Return the [x, y] coordinate for the center point of the cell that contains the specified text.  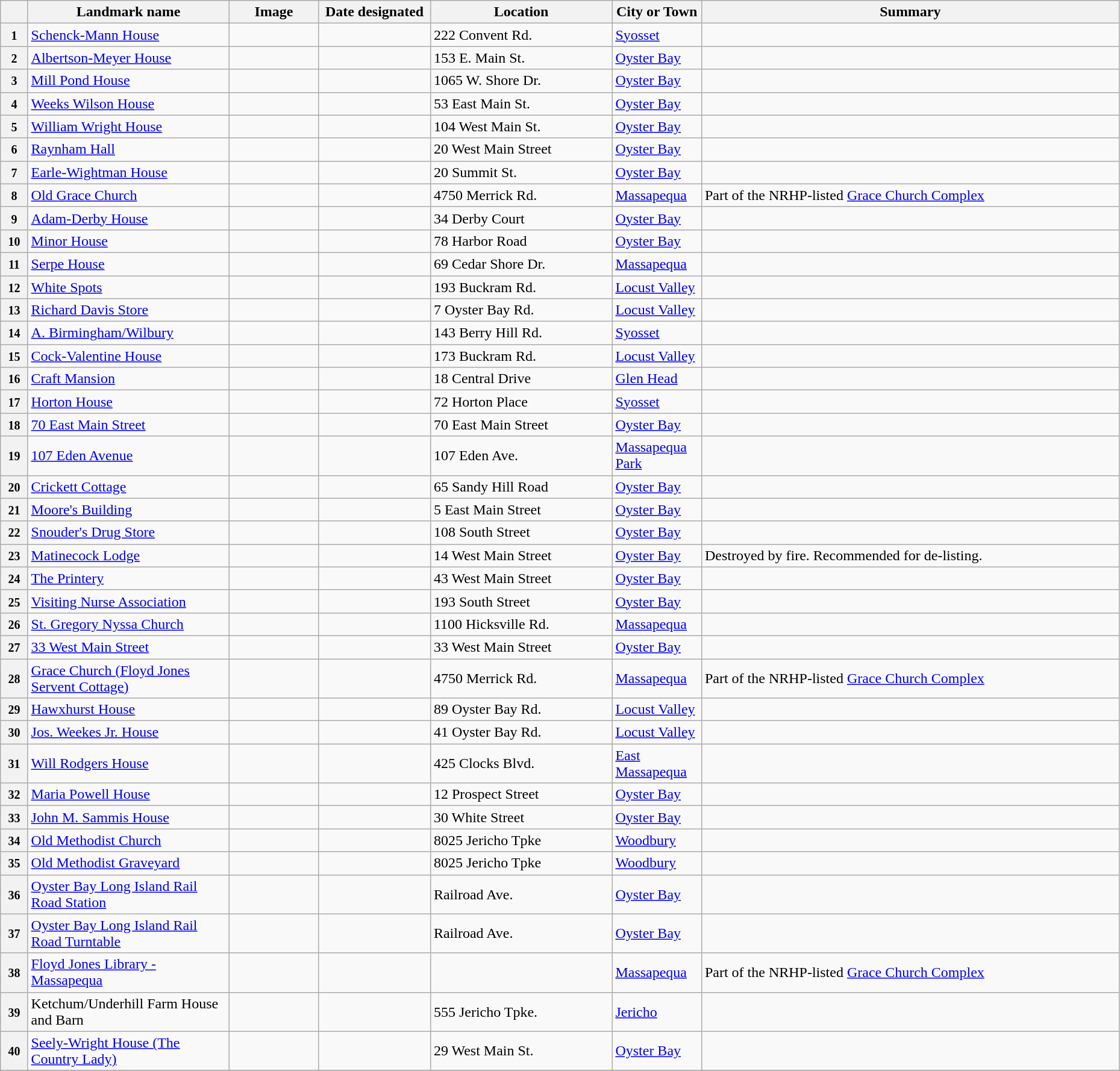
34 Derby Court [521, 218]
White Spots [128, 287]
Serpe House [128, 264]
Destroyed by fire. Recommended for de-listing. [910, 555]
31 [14, 764]
30 White Street [521, 817]
12 Prospect Street [521, 795]
Date designated [375, 12]
Craft Mansion [128, 379]
Grace Church (Floyd Jones Servent Cottage) [128, 678]
107 Eden Avenue [128, 455]
Massapequa Park [657, 455]
16 [14, 379]
The Printery [128, 578]
Weeks Wilson House [128, 104]
3 [14, 81]
65 Sandy Hill Road [521, 487]
39 [14, 1012]
37 [14, 934]
Will Rodgers House [128, 764]
28 [14, 678]
John M. Sammis House [128, 817]
William Wright House [128, 126]
18 [14, 425]
40 [14, 1051]
30 [14, 732]
107 Eden Ave. [521, 455]
22 [14, 532]
34 [14, 840]
9 [14, 218]
89 Oyster Bay Rd. [521, 710]
14 [14, 333]
Old Methodist Church [128, 840]
Richard Davis Store [128, 310]
143 Berry Hill Rd. [521, 333]
15 [14, 356]
Schenck-Mann House [128, 35]
29 [14, 710]
27 [14, 647]
12 [14, 287]
11 [14, 264]
4 [14, 104]
108 South Street [521, 532]
5 [14, 126]
29 West Main St. [521, 1051]
38 [14, 972]
Adam-Derby House [128, 218]
5 East Main Street [521, 510]
Maria Powell House [128, 795]
72 Horton Place [521, 402]
36 [14, 894]
Ketchum/Underhill Farm House and Barn [128, 1012]
Location [521, 12]
Albertson-Meyer House [128, 58]
Jos. Weekes Jr. House [128, 732]
19 [14, 455]
555 Jericho Tpke. [521, 1012]
1100 Hicksville Rd. [521, 624]
6 [14, 149]
33 [14, 817]
24 [14, 578]
41 Oyster Bay Rd. [521, 732]
Jericho [657, 1012]
69 Cedar Shore Dr. [521, 264]
13 [14, 310]
Visiting Nurse Association [128, 601]
Matinecock Lodge [128, 555]
21 [14, 510]
St. Gregory Nyssa Church [128, 624]
25 [14, 601]
Landmark name [128, 12]
7 [14, 172]
193 South Street [521, 601]
35 [14, 863]
43 West Main Street [521, 578]
Hawxhurst House [128, 710]
8 [14, 195]
104 West Main St. [521, 126]
7 Oyster Bay Rd. [521, 310]
1065 W. Shore Dr. [521, 81]
Minor House [128, 241]
City or Town [657, 12]
Old Methodist Graveyard [128, 863]
20 [14, 487]
173 Buckram Rd. [521, 356]
Image [274, 12]
Seely-Wright House (The Country Lady) [128, 1051]
Cock-Valentine House [128, 356]
Crickett Cottage [128, 487]
1 [14, 35]
17 [14, 402]
Oyster Bay Long Island Rail Road Turntable [128, 934]
Horton House [128, 402]
2 [14, 58]
Snouder's Drug Store [128, 532]
14 West Main Street [521, 555]
18 Central Drive [521, 379]
20 Summit St. [521, 172]
32 [14, 795]
A. Birmingham/Wilbury [128, 333]
222 Convent Rd. [521, 35]
Summary [910, 12]
10 [14, 241]
Moore's Building [128, 510]
Floyd Jones Library - Massapequa [128, 972]
78 Harbor Road [521, 241]
20 West Main Street [521, 149]
East Massapequa [657, 764]
Glen Head [657, 379]
26 [14, 624]
Earle-Wightman House [128, 172]
193 Buckram Rd. [521, 287]
153 E. Main St. [521, 58]
425 Clocks Blvd. [521, 764]
Mill Pond House [128, 81]
Old Grace Church [128, 195]
53 East Main St. [521, 104]
Oyster Bay Long Island Rail Road Station [128, 894]
23 [14, 555]
Raynham Hall [128, 149]
